Extract the (X, Y) coordinate from the center of the cell holding the provided text.  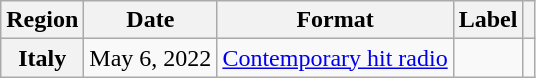
Contemporary hit radio (335, 58)
Label (488, 20)
Date (150, 20)
Region (42, 20)
Format (335, 20)
May 6, 2022 (150, 58)
Italy (42, 58)
